Search for the cell housing the specified text and yield its (x, y) center coordinate. 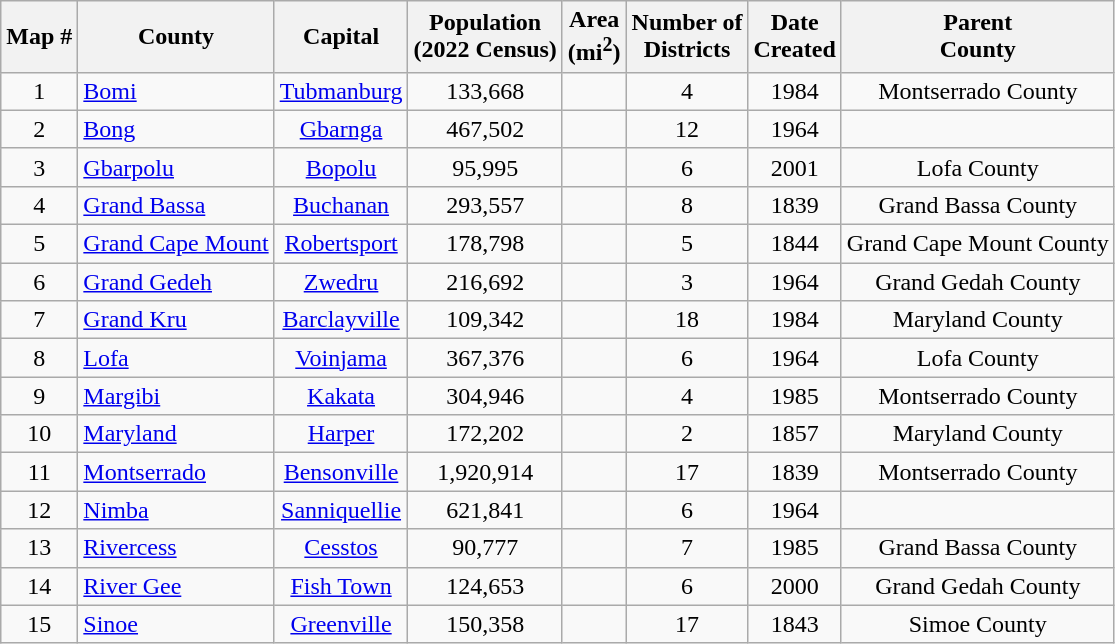
County (176, 37)
Grand Gedeh (176, 282)
Barclayville (341, 320)
Margibi (176, 396)
2001 (794, 167)
621,841 (485, 510)
Sinoe (176, 624)
124,653 (485, 586)
Map # (40, 37)
15 (40, 624)
ParentCounty (978, 37)
Rivercess (176, 548)
Montserrado (176, 472)
216,692 (485, 282)
Greenville (341, 624)
Zwedru (341, 282)
172,202 (485, 434)
90,777 (485, 548)
Grand Kru (176, 320)
9 (40, 396)
18 (687, 320)
Bopolu (341, 167)
304,946 (485, 396)
1844 (794, 244)
Fish Town (341, 586)
1857 (794, 434)
Bensonville (341, 472)
Area(mi2) (594, 37)
River Gee (176, 586)
467,502 (485, 129)
Buchanan (341, 205)
Gbarpolu (176, 167)
Bomi (176, 91)
Capital (341, 37)
2000 (794, 586)
1843 (794, 624)
Sanniquellie (341, 510)
10 (40, 434)
DateCreated (794, 37)
95,995 (485, 167)
1 (40, 91)
Grand Cape Mount (176, 244)
Nimba (176, 510)
150,358 (485, 624)
Bong (176, 129)
133,668 (485, 91)
293,557 (485, 205)
1,920,914 (485, 472)
Tubmanburg (341, 91)
11 (40, 472)
Number ofDistricts (687, 37)
367,376 (485, 358)
109,342 (485, 320)
Lofa (176, 358)
Grand Cape Mount County (978, 244)
Grand Bassa (176, 205)
Population(2022 Census) (485, 37)
13 (40, 548)
Gbarnga (341, 129)
Cesstos (341, 548)
178,798 (485, 244)
Voinjama (341, 358)
Kakata (341, 396)
Maryland (176, 434)
14 (40, 586)
Harper (341, 434)
Simoe County (978, 624)
Robertsport (341, 244)
